Return the [x, y] coordinate for the center point of the cell that contains the specified text.  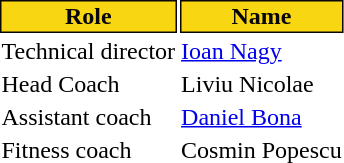
Daniel Bona [262, 117]
Assistant coach [88, 117]
Name [262, 16]
Head Coach [88, 84]
Role [88, 16]
Technical director [88, 51]
Liviu Nicolae [262, 84]
Ioan Nagy [262, 51]
